Locate the cell with the specified text and output its [X, Y] center coordinate. 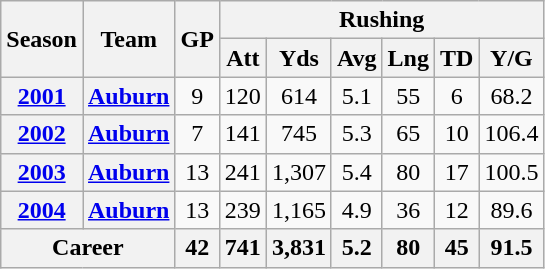
120 [242, 96]
42 [197, 248]
Yds [298, 58]
106.4 [512, 134]
3,831 [298, 248]
2001 [42, 96]
6 [457, 96]
Att [242, 58]
45 [457, 248]
55 [408, 96]
65 [408, 134]
7 [197, 134]
12 [457, 210]
241 [242, 172]
141 [242, 134]
5.4 [356, 172]
614 [298, 96]
89.6 [512, 210]
10 [457, 134]
741 [242, 248]
Avg [356, 58]
5.2 [356, 248]
Y/G [512, 58]
91.5 [512, 248]
68.2 [512, 96]
1,307 [298, 172]
4.9 [356, 210]
745 [298, 134]
Team [128, 39]
100.5 [512, 172]
Lng [408, 58]
9 [197, 96]
Rushing [382, 20]
Season [42, 39]
TD [457, 58]
GP [197, 39]
2004 [42, 210]
Career [88, 248]
36 [408, 210]
17 [457, 172]
239 [242, 210]
5.1 [356, 96]
1,165 [298, 210]
2002 [42, 134]
2003 [42, 172]
5.3 [356, 134]
